Detect which cell encompasses the target text, then output its (X, Y) center coordinate. 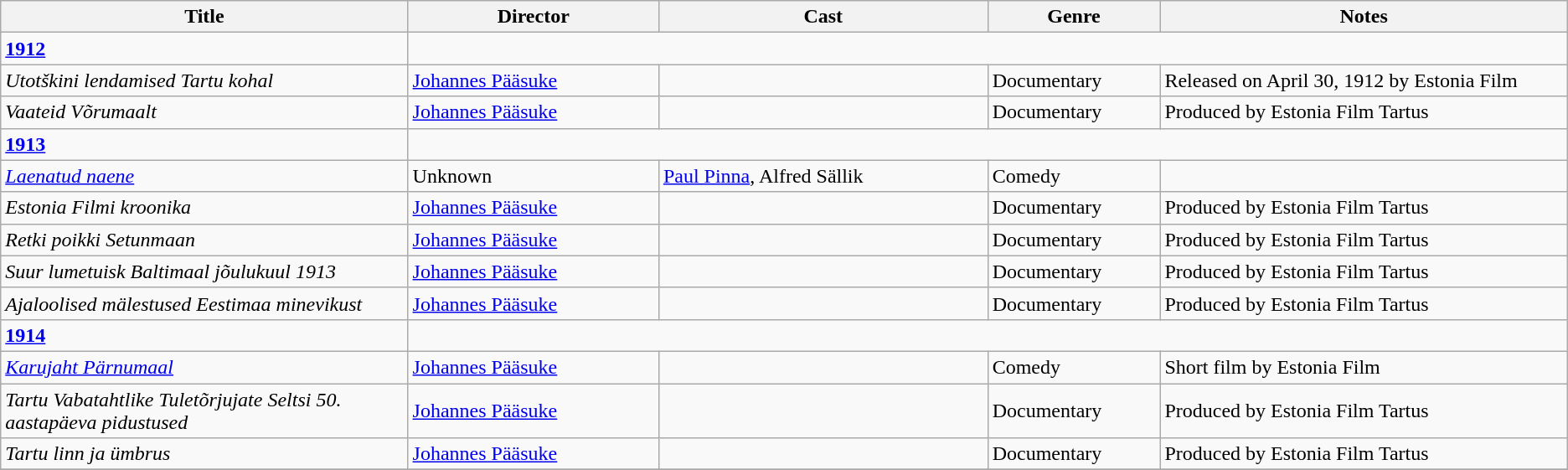
Director (533, 17)
Title (204, 17)
1913 (204, 144)
Laenatud naene (204, 176)
Tartu linn ja ümbrus (204, 454)
1912 (204, 49)
Suur lumetuisk Baltimaal jõulukuul 1913 (204, 271)
Tartu Vabatahtlike Tuletõrjujate Seltsi 50. aastapäeva pidustused (204, 411)
Ajaloolised mälestused Eestimaa minevikust (204, 303)
Estonia Filmi kroonika (204, 208)
Utotškini lendamised Tartu kohal (204, 80)
Unknown (533, 176)
Karujaht Pärnumaal (204, 367)
Released on April 30, 1912 by Estonia Film (1364, 80)
Genre (1074, 17)
1914 (204, 335)
Vaateid Võrumaalt (204, 112)
Notes (1364, 17)
Short film by Estonia Film (1364, 367)
Paul Pinna, Alfred Sällik (823, 176)
Retki poikki Setunmaan (204, 240)
Cast (823, 17)
